Output the (x, y) coordinate of the center of the cell containing the given text.  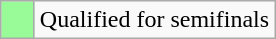
Qualified for semifinals (154, 20)
